Search for the cell housing the specified text and yield its (X, Y) center coordinate. 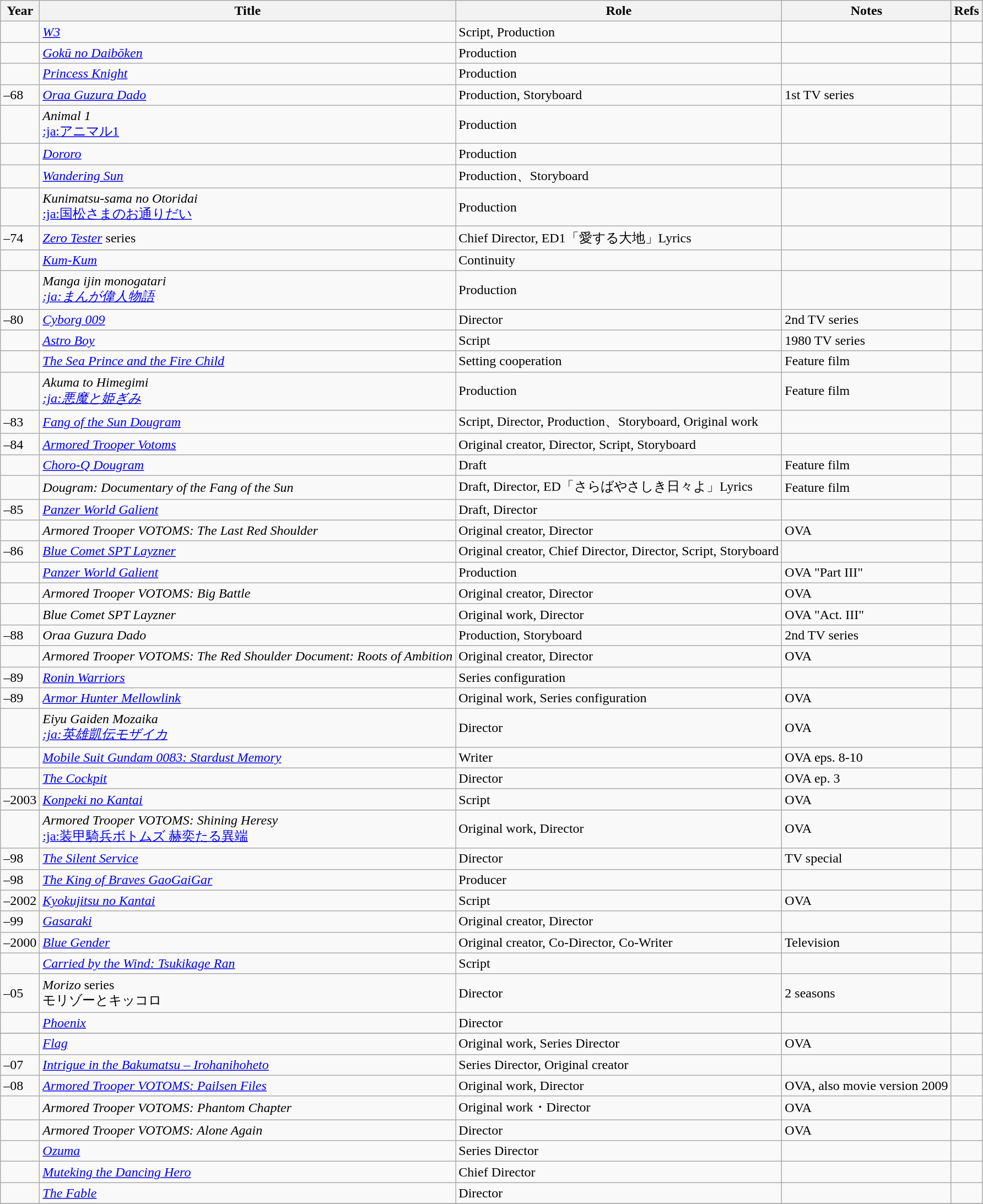
The Fable (248, 1193)
Armored Trooper VOTOMS: The Last Red Shoulder (248, 530)
Original creator, Director, Script, Storyboard (619, 444)
Continuity (619, 260)
Wandering Sun (248, 176)
OVA, also movie version 2009 (866, 1086)
The King of Braves GaoGaiGar (248, 880)
Series Director (619, 1151)
–86 (20, 551)
Konpeki no Kantai (248, 799)
The Sea Prince and the Fire Child (248, 361)
Role (619, 11)
Astro Boy (248, 340)
Ozuma (248, 1151)
–68 (20, 95)
W3 (248, 32)
Original work, Series configuration (619, 698)
Armored Trooper VOTOMS: Shining Heresy:ja:装甲騎兵ボトムズ 赫奕たる異端 (248, 829)
Akuma to Himegimi:ja:悪魔と姫ぎみ (248, 391)
Blue Gender (248, 942)
Fang of the Sun Dougram (248, 422)
Armored Trooper VOTOMS: Alone Again (248, 1130)
Television (866, 942)
Original work, Series Director (619, 1044)
1980 TV series (866, 340)
–84 (20, 444)
OVA eps. 8-10 (866, 757)
Series Director, Original creator (619, 1065)
Kum-Kum (248, 260)
Zero Tester series (248, 238)
Refs (966, 11)
The Silent Service (248, 859)
2 seasons (866, 993)
–74 (20, 238)
Flag (248, 1044)
Gokū no Daibōken (248, 53)
Princess Knight (248, 74)
–85 (20, 509)
Gasaraki (248, 921)
Dougram: Documentary of the Fang of the Sun (248, 487)
–07 (20, 1065)
Mobile Suit Gundam 0083: Stardust Memory (248, 757)
Notes (866, 11)
Armored Trooper VOTOMS: Pailsen Files (248, 1086)
Production、Storyboard (619, 176)
Carried by the Wind: Tsukikage Ran (248, 963)
Animal 1:ja:アニマル1 (248, 124)
Kunimatsu-sama no Otoridai:ja:国松さまのお通りだい (248, 207)
Draft, Director (619, 509)
Title (248, 11)
–05 (20, 993)
–88 (20, 635)
–80 (20, 319)
Armored Trooper VOTOMS: The Red Shoulder Document: Roots of Ambition (248, 656)
Eiyu Gaiden Mozaika:ja:英雄凱伝モザイカ (248, 728)
–2000 (20, 942)
Original creator, Chief Director, Director, Script, Storyboard (619, 551)
Morizo seriesモリゾーとキッコロ (248, 993)
Original creator, Co-Director, Co-Writer (619, 942)
Kyokujitsu no Kantai (248, 901)
Armor Hunter Mellowlink (248, 698)
OVA "Act. III" (866, 614)
Script, Director, Production、Storyboard, Original work (619, 422)
Manga ijin monogatari:ja:まんが偉人物語 (248, 290)
Writer (619, 757)
Year (20, 11)
Armored Trooper VOTOMS: Phantom Chapter (248, 1108)
Series configuration (619, 677)
Draft (619, 465)
1st TV series (866, 95)
–83 (20, 422)
Cyborg 009 (248, 319)
Setting cooperation (619, 361)
–2003 (20, 799)
Script, Production (619, 32)
Intrigue in the Bakumatsu – Irohanihoheto (248, 1065)
OVA ep. 3 (866, 778)
Producer (619, 880)
Choro-Q Dougram (248, 465)
–99 (20, 921)
Phoenix (248, 1023)
TV special (866, 859)
Draft, Director, ED「さらばやさしき日々よ」Lyrics (619, 487)
OVA "Part III" (866, 572)
The Cockpit (248, 778)
Ronin Warriors (248, 677)
Muteking the Dancing Hero (248, 1172)
Dororo (248, 154)
Chief Director, ED1「愛する大地」Lyrics (619, 238)
Original work・Director (619, 1108)
Chief Director (619, 1172)
Armored Trooper VOTOMS: Big Battle (248, 593)
Armored Trooper Votoms (248, 444)
–08 (20, 1086)
–2002 (20, 901)
